Return the [x, y] coordinate for the center point of the cell that contains the specified text.  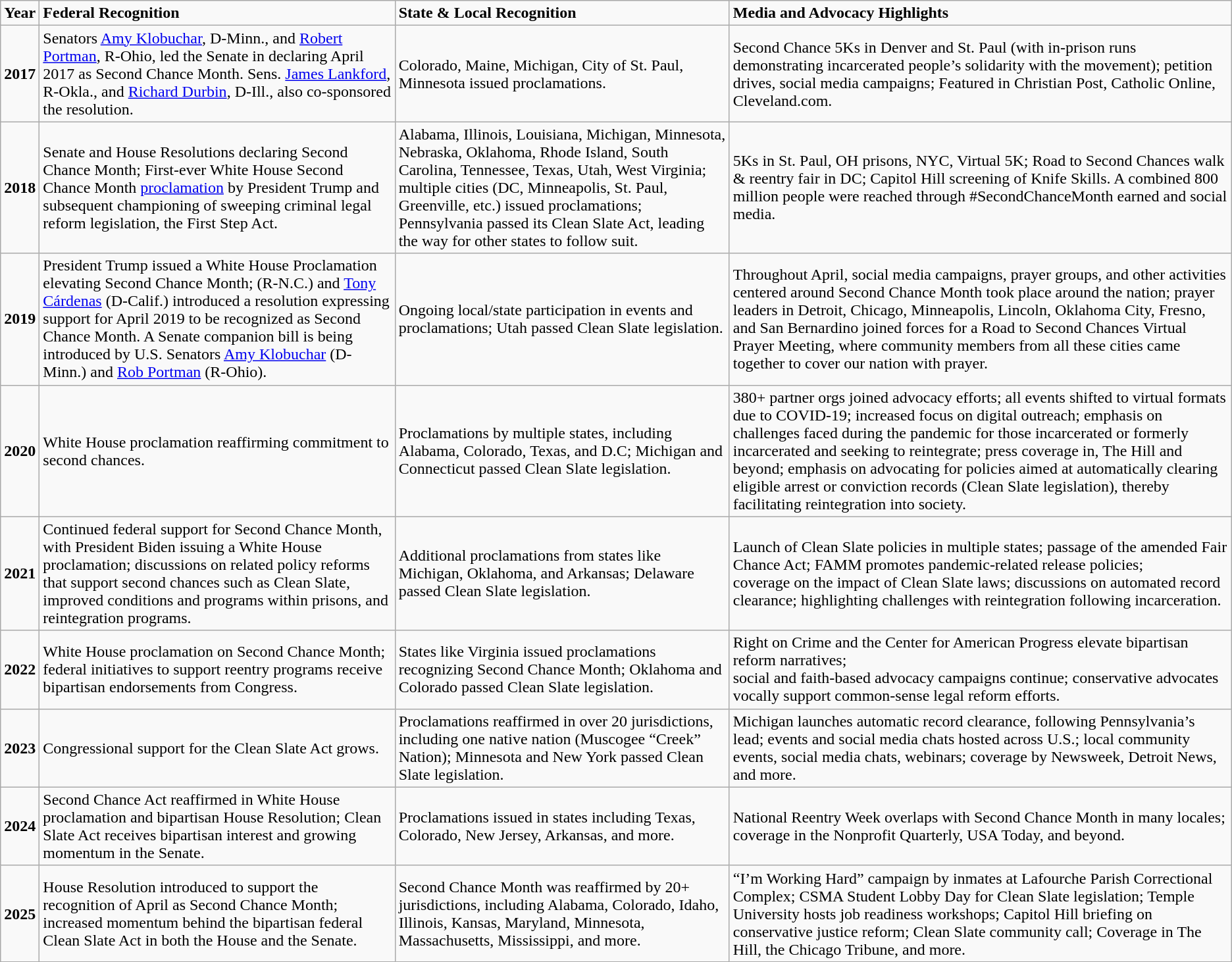
2017 [20, 74]
Additional proclamations from states like Michigan, Oklahoma, and Arkansas; Delaware passed Clean Slate legislation. [562, 574]
2023 [20, 747]
White House proclamation on Second Chance Month; federal initiatives to support reentry programs receive bipartisan endorsements from Congress. [217, 670]
2025 [20, 913]
2018 [20, 188]
Proclamations by multiple states, including Alabama, Colorado, Texas, and D.C; Michigan and Connecticut passed Clean Slate legislation. [562, 451]
White House proclamation reaffirming commitment to second chances. [217, 451]
State & Local Recognition [562, 13]
2024 [20, 826]
2021 [20, 574]
Year [20, 13]
National Reentry Week overlaps with Second Chance Month in many locales; coverage in the Nonprofit Quarterly, USA Today, and beyond. [981, 826]
Media and Advocacy Highlights [981, 13]
2019 [20, 319]
Ongoing local/state participation in events and proclamations; Utah passed Clean Slate legislation. [562, 319]
Proclamations issued in states including Texas, Colorado, New Jersey, Arkansas, and more. [562, 826]
Congressional support for the Clean Slate Act grows. [217, 747]
2022 [20, 670]
Colorado, Maine, Michigan, City of St. Paul, Minnesota issued proclamations. [562, 74]
2020 [20, 451]
Federal Recognition [217, 13]
States like Virginia issued proclamations recognizing Second Chance Month; Oklahoma and Colorado passed Clean Slate legislation. [562, 670]
